Output the [X, Y] coordinate of the center of the cell containing the given text.  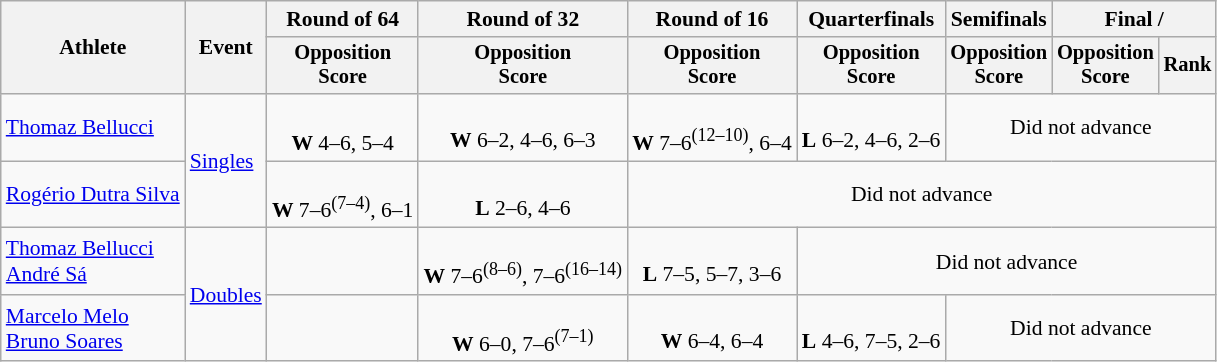
W 6–2, 4–6, 6–3 [522, 128]
Doubles [226, 295]
Thomaz BellucciAndré Sá [93, 262]
Rank [1188, 66]
Singles [226, 161]
Round of 64 [343, 19]
Rogério Dutra Silva [93, 194]
Thomaz Bellucci [93, 128]
Event [226, 48]
L 4–6, 7–5, 2–6 [872, 328]
Athlete [93, 48]
L 7–5, 5–7, 3–6 [712, 262]
W 7–6(12–10), 6–4 [712, 128]
W 6–4, 6–4 [712, 328]
L 6–2, 4–6, 2–6 [872, 128]
W 6–0, 7–6(7–1) [522, 328]
W 7–6(8–6), 7–6(16–14) [522, 262]
Round of 32 [522, 19]
Quarterfinals [872, 19]
Semifinals [998, 19]
Final / [1134, 19]
Round of 16 [712, 19]
W 7–6(7–4), 6–1 [343, 194]
L 2–6, 4–6 [522, 194]
Marcelo MeloBruno Soares [93, 328]
W 4–6, 5–4 [343, 128]
